Capture the cell that displays the provided text and extract its (X, Y) central coordinate. 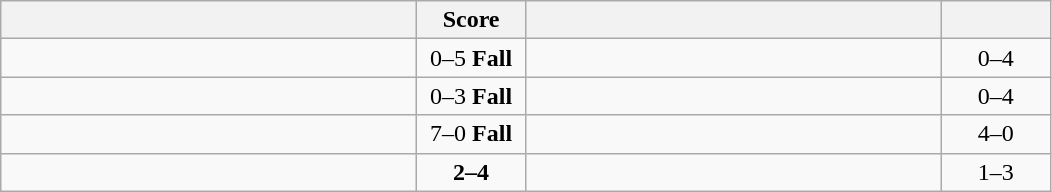
0–3 Fall (472, 96)
7–0 Fall (472, 134)
2–4 (472, 172)
0–5 Fall (472, 58)
4–0 (996, 134)
Score (472, 20)
1–3 (996, 172)
